Extract the [X, Y] coordinate from the center of the cell holding the provided text.  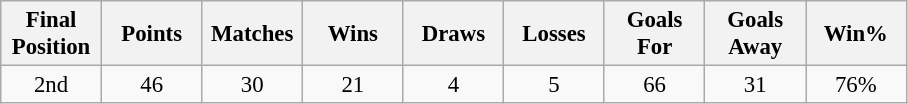
Goals Away [756, 34]
Losses [554, 34]
21 [354, 85]
5 [554, 85]
Final Position [52, 34]
46 [152, 85]
Matches [252, 34]
30 [252, 85]
Goals For [654, 34]
Draws [454, 34]
Wins [354, 34]
31 [756, 85]
Win% [856, 34]
2nd [52, 85]
76% [856, 85]
66 [654, 85]
4 [454, 85]
Points [152, 34]
